Search for the cell housing the specified text and yield its (x, y) center coordinate. 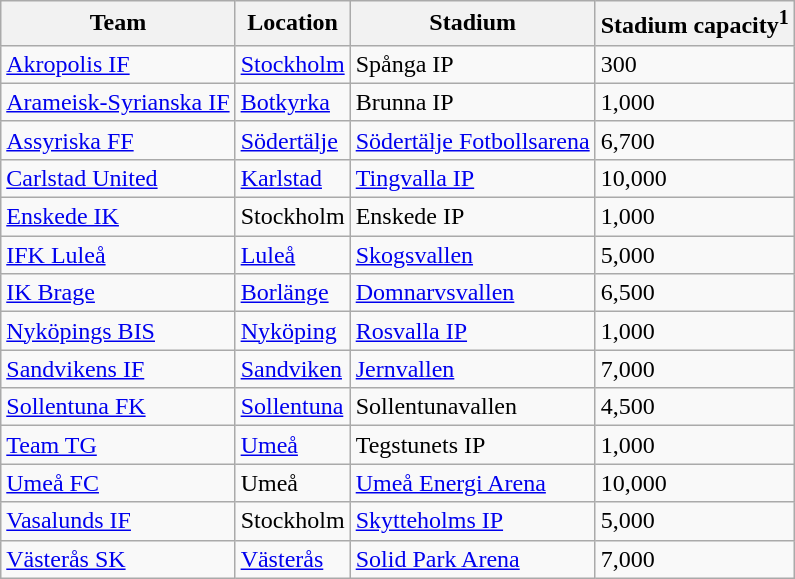
Assyriska FF (118, 140)
Borlänge (292, 293)
Sollentuna (292, 407)
Jernvallen (472, 369)
Location (292, 24)
Skogsvallen (472, 255)
Enskede IK (118, 217)
Stadium (472, 24)
6,700 (694, 140)
Sandvikens IF (118, 369)
Luleå (292, 255)
Rosvalla IP (472, 331)
Arameisk-Syrianska IF (118, 102)
Vasalunds IF (118, 521)
Södertälje Fotbollsarena (472, 140)
Team TG (118, 445)
Enskede IP (472, 217)
Sollentunavallen (472, 407)
Karlstad (292, 178)
Södertälje (292, 140)
4,500 (694, 407)
Nyköping (292, 331)
Brunna IP (472, 102)
IK Brage (118, 293)
Akropolis IF (118, 64)
Solid Park Arena (472, 559)
6,500 (694, 293)
300 (694, 64)
Nyköpings BIS (118, 331)
Skytteholms IP (472, 521)
Tegstunets IP (472, 445)
Sollentuna FK (118, 407)
Stadium capacity1 (694, 24)
Sandviken (292, 369)
Västerås SK (118, 559)
IFK Luleå (118, 255)
Team (118, 24)
Spånga IP (472, 64)
Umeå Energi Arena (472, 483)
Umeå FC (118, 483)
Tingvalla IP (472, 178)
Domnarvsvallen (472, 293)
Carlstad United (118, 178)
Botkyrka (292, 102)
Västerås (292, 559)
